Identify which cell holds the provided text, then report its [X, Y] central coordinate. 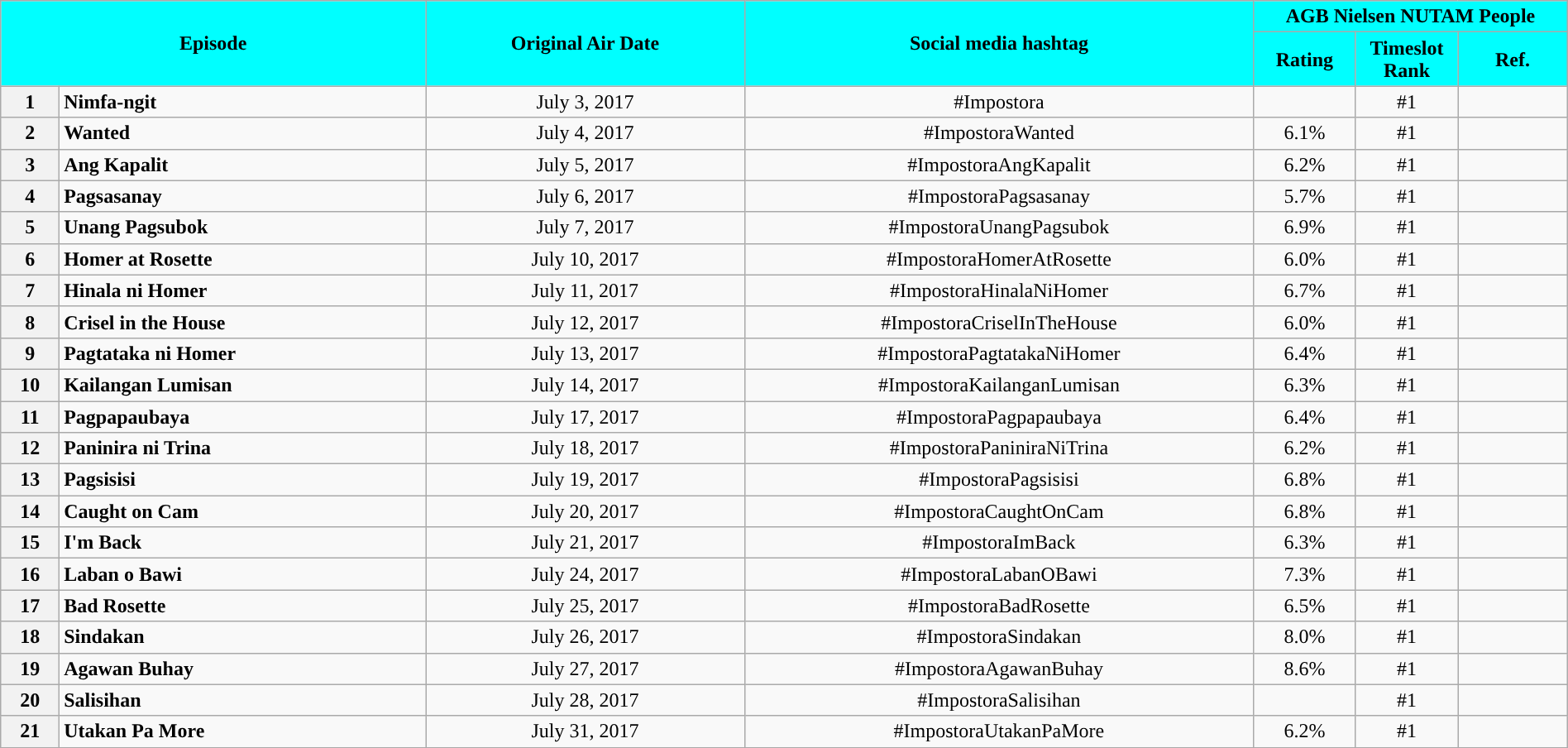
July 10, 2017 [586, 259]
#ImpostoraKailanganLumisan [999, 385]
4 [30, 196]
Ang Kapalit [243, 165]
#ImpostoraSindakan [999, 637]
#ImpostoraPagtatakaNiHomer [999, 353]
Pagpapaubaya [243, 416]
9 [30, 353]
I'm Back [243, 543]
TimeslotRank [1407, 60]
Caught on Cam [243, 511]
July 6, 2017 [586, 196]
Wanted [243, 133]
#ImpostoraHomerAtRosette [999, 259]
3 [30, 165]
#ImpostoraPaniniraNiTrina [999, 448]
Laban o Bawi [243, 574]
#ImpostoraUnangPagsubok [999, 228]
13 [30, 480]
July 3, 2017 [586, 102]
10 [30, 385]
July 27, 2017 [586, 669]
6.9% [1305, 228]
2 [30, 133]
7 [30, 290]
14 [30, 511]
19 [30, 669]
8.0% [1305, 637]
Social media hashtag [999, 43]
#ImpostoraWanted [999, 133]
#ImpostoraPagsasanay [999, 196]
Rating [1305, 60]
16 [30, 574]
July 17, 2017 [586, 416]
July 12, 2017 [586, 322]
5.7% [1305, 196]
Crisel in the House [243, 322]
5 [30, 228]
#ImpostoraAngKapalit [999, 165]
8 [30, 322]
July 26, 2017 [586, 637]
#ImpostoraCriselInTheHouse [999, 322]
#ImpostoraBadRosette [999, 606]
Salisihan [243, 700]
July 20, 2017 [586, 511]
18 [30, 637]
July 21, 2017 [586, 543]
Paninira ni Trina [243, 448]
17 [30, 606]
July 14, 2017 [586, 385]
#ImpostoraHinalaNiHomer [999, 290]
July 4, 2017 [586, 133]
July 5, 2017 [586, 165]
AGB Nielsen NUTAM People [1411, 17]
15 [30, 543]
July 11, 2017 [586, 290]
#ImpostoraAgawanBuhay [999, 669]
July 24, 2017 [586, 574]
Hinala ni Homer [243, 290]
Pagtataka ni Homer [243, 353]
6 [30, 259]
July 31, 2017 [586, 731]
Sindakan [243, 637]
Bad Rosette [243, 606]
Unang Pagsubok [243, 228]
Ref. [1513, 60]
#ImpostoraImBack [999, 543]
#ImpostoraLabanOBawi [999, 574]
July 13, 2017 [586, 353]
July 18, 2017 [586, 448]
6.1% [1305, 133]
July 7, 2017 [586, 228]
12 [30, 448]
Pagsisisi [243, 480]
20 [30, 700]
July 19, 2017 [586, 480]
Homer at Rosette [243, 259]
Nimfa-ngit [243, 102]
#ImpostoraCaughtOnCam [999, 511]
Original Air Date [586, 43]
#ImpostoraPagpapaubaya [999, 416]
July 25, 2017 [586, 606]
8.6% [1305, 669]
Utakan Pa More [243, 731]
Pagsasanay [243, 196]
21 [30, 731]
7.3% [1305, 574]
6.7% [1305, 290]
1 [30, 102]
July 28, 2017 [586, 700]
Episode [213, 43]
#ImpostoraSalisihan [999, 700]
6.5% [1305, 606]
#ImpostoraPagsisisi [999, 480]
Agawan Buhay [243, 669]
11 [30, 416]
#ImpostoraUtakanPaMore [999, 731]
#Impostora [999, 102]
Kailangan Lumisan [243, 385]
